Search for the cell housing the specified text and yield its [x, y] center coordinate. 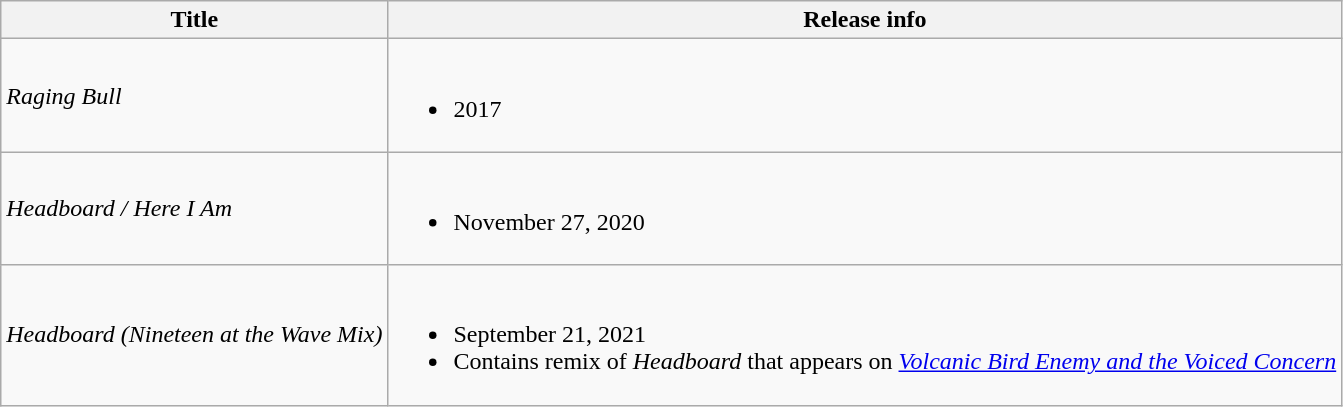
2017 [865, 96]
Headboard (Nineteen at the Wave Mix) [194, 335]
Headboard / Here I Am [194, 208]
Raging Bull [194, 96]
Release info [865, 20]
September 21, 2021Contains remix of Headboard that appears on Volcanic Bird Enemy and the Voiced Concern [865, 335]
November 27, 2020 [865, 208]
Title [194, 20]
